Scan for the cell matching the given text and deliver its [x, y] coordinate at center. 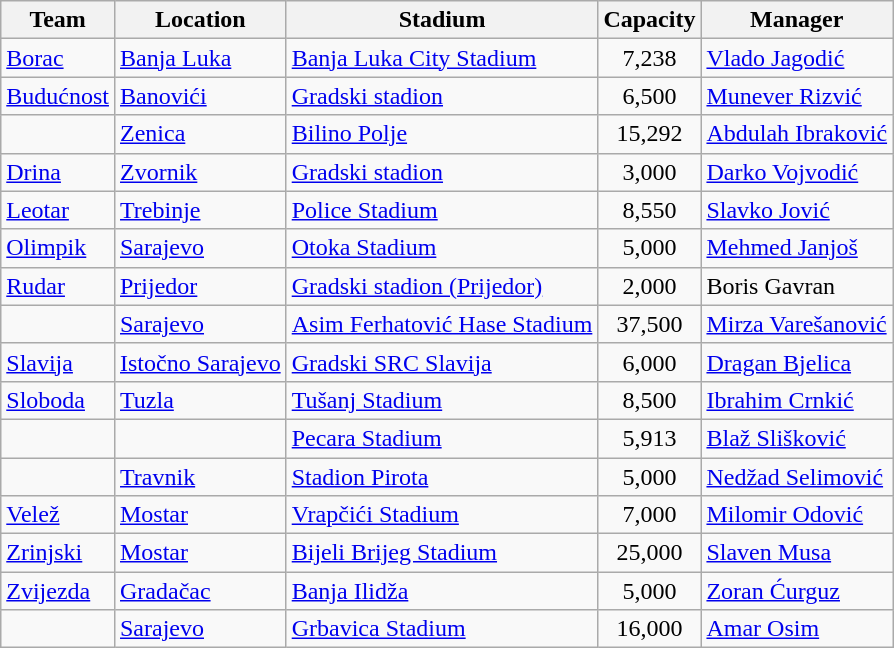
Nedžad Selimović [797, 477]
Ibrahim Crnkić [797, 400]
Zenica [200, 134]
2,000 [650, 286]
Tuzla [200, 400]
Pecara Stadium [442, 438]
Budućnost [58, 96]
Gradski stadion (Prijedor) [442, 286]
Banovići [200, 96]
Rudar [58, 286]
Zrinjski [58, 553]
Abdulah Ibraković [797, 134]
Trebinje [200, 210]
Olimpik [58, 248]
Slaven Musa [797, 553]
Blaž Slišković [797, 438]
6,000 [650, 362]
Slavija [58, 362]
Dragan Bjelica [797, 362]
Mehmed Janjoš [797, 248]
Police Stadium [442, 210]
Vrapčići Stadium [442, 515]
Bijeli Brijeg Stadium [442, 553]
Banja Ilidža [442, 591]
7,000 [650, 515]
Otoka Stadium [442, 248]
Stadion Pirota [442, 477]
Zvornik [200, 172]
Grbavica Stadium [442, 629]
Bilino Polje [442, 134]
Gradski SRC Slavija [442, 362]
Darko Vojvodić [797, 172]
Gradačac [200, 591]
Zvijezda [58, 591]
Borac [58, 58]
Boris Gavran [797, 286]
Slavko Jović [797, 210]
Banja Luka [200, 58]
Zoran Ćurguz [797, 591]
Milomir Odović [797, 515]
15,292 [650, 134]
Istočno Sarajevo [200, 362]
Tušanj Stadium [442, 400]
Manager [797, 20]
Capacity [650, 20]
8,550 [650, 210]
Banja Luka City Stadium [442, 58]
Team [58, 20]
3,000 [650, 172]
8,500 [650, 400]
5,913 [650, 438]
Drina [58, 172]
16,000 [650, 629]
Stadium [442, 20]
Sloboda [58, 400]
25,000 [650, 553]
Amar Osim [797, 629]
Prijedor [200, 286]
6,500 [650, 96]
Leotar [58, 210]
Travnik [200, 477]
Asim Ferhatović Hase Stadium [442, 324]
Mirza Varešanović [797, 324]
Location [200, 20]
Vlado Jagodić [797, 58]
7,238 [650, 58]
37,500 [650, 324]
Velež [58, 515]
Munever Rizvić [797, 96]
